Pinpoint the cell where the given text exists, returning its (x, y) midpoint coordinate. 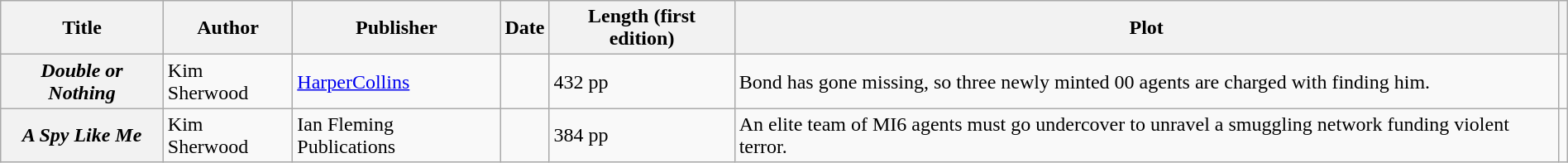
Publisher (397, 28)
Ian Fleming Publications (397, 136)
An elite team of MI6 agents must go undercover to unravel a smuggling network funding violent terror. (1146, 136)
HarperCollins (397, 81)
Date (524, 28)
Length (first edition) (642, 28)
384 pp (642, 136)
432 pp (642, 81)
Double or Nothing (83, 81)
Bond has gone missing, so three newly minted 00 agents are charged with finding him. (1146, 81)
Author (227, 28)
Plot (1146, 28)
Title (83, 28)
A Spy Like Me (83, 136)
